Search for the cell housing the specified text and yield its (x, y) center coordinate. 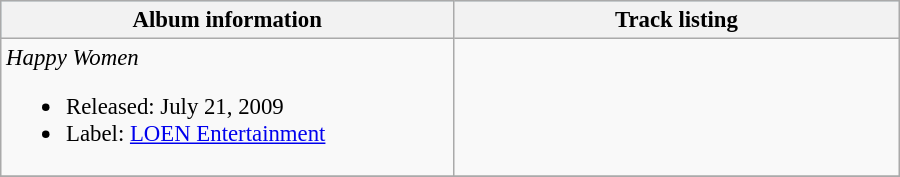
Track listing (677, 20)
Album information (228, 20)
Happy WomenReleased: July 21, 2009Label: LOEN Entertainment (228, 108)
